Find where the given text appears and provide that cell's center as [X, Y] coordinate. 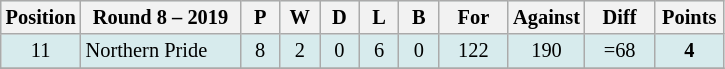
Northern Pride [161, 51]
D [340, 17]
W [300, 17]
8 [260, 51]
6 [379, 51]
4 [689, 51]
B [419, 17]
Position [41, 17]
Round 8 – 2019 [161, 17]
L [379, 17]
P [260, 17]
122 [474, 51]
2 [300, 51]
=68 [620, 51]
Against [546, 17]
190 [546, 51]
11 [41, 51]
Points [689, 17]
For [474, 17]
Diff [620, 17]
